Capture the cell that displays the provided text and extract its (X, Y) central coordinate. 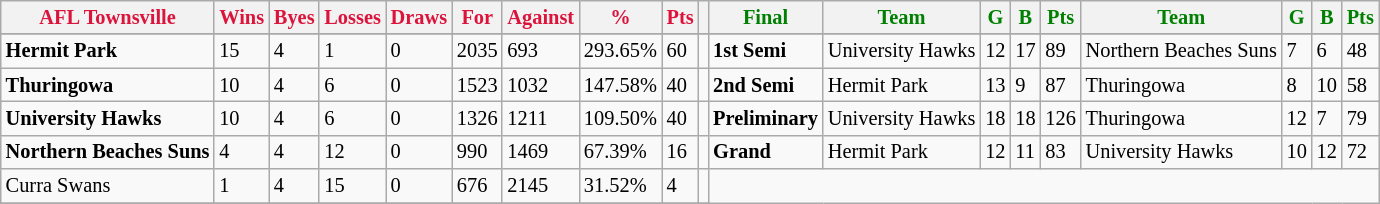
Wins (242, 17)
2145 (540, 186)
Curra Swans (108, 186)
48 (1360, 51)
13 (995, 85)
72 (1360, 152)
Preliminary (766, 118)
58 (1360, 85)
% (620, 17)
17 (1025, 51)
Draws (419, 17)
Final (766, 17)
Grand (766, 152)
8 (1297, 85)
1032 (540, 85)
89 (1060, 51)
16 (680, 152)
1st Semi (766, 51)
60 (680, 51)
693 (540, 51)
1211 (540, 118)
1326 (477, 118)
676 (477, 186)
Against (540, 17)
87 (1060, 85)
2nd Semi (766, 85)
67.39% (620, 152)
293.65% (620, 51)
2035 (477, 51)
31.52% (620, 186)
79 (1360, 118)
Losses (352, 17)
147.58% (620, 85)
1469 (540, 152)
Byes (294, 17)
109.50% (620, 118)
11 (1025, 152)
990 (477, 152)
83 (1060, 152)
1523 (477, 85)
9 (1025, 85)
For (477, 17)
126 (1060, 118)
AFL Townsville (108, 17)
